From the cell containing the given text, extract its center point as [x, y] coordinate. 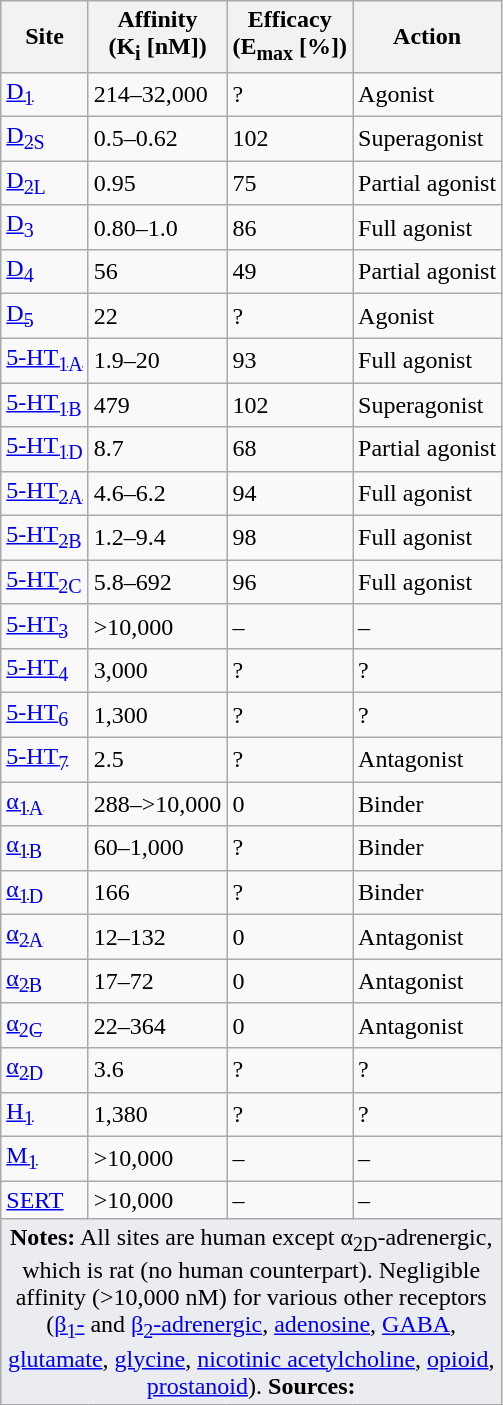
Affinity(Ki [nM]) [158, 36]
Efficacy(Emax [%]) [290, 36]
479 [158, 404]
5-HT3 [44, 626]
68 [290, 449]
5-HT1A [44, 360]
0.95 [158, 183]
75 [290, 183]
22 [158, 316]
60–1,000 [158, 848]
49 [290, 271]
M1 [44, 1158]
2.5 [158, 759]
1.2–9.4 [158, 538]
5-HT1B [44, 404]
D5 [44, 316]
3.6 [158, 1070]
0.80–1.0 [158, 227]
5-HT4 [44, 671]
5-HT6 [44, 715]
α2B [44, 981]
5-HT2A [44, 493]
Action [428, 36]
D2S [44, 138]
α1B [44, 848]
288–>10,000 [158, 804]
α1A [44, 804]
94 [290, 493]
214–32,000 [158, 94]
86 [290, 227]
5-HT7 [44, 759]
5.8–692 [158, 582]
0.5–0.62 [158, 138]
98 [290, 538]
5-HT2B [44, 538]
1,300 [158, 715]
α2C [44, 1025]
D1 [44, 94]
8.7 [158, 449]
α2D [44, 1070]
166 [158, 892]
12–132 [158, 937]
17–72 [158, 981]
α2A [44, 937]
1,380 [158, 1114]
H1 [44, 1114]
D4 [44, 271]
93 [290, 360]
D2L [44, 183]
Site [44, 36]
3,000 [158, 671]
4.6–6.2 [158, 493]
56 [158, 271]
22–364 [158, 1025]
5-HT1D [44, 449]
1.9–20 [158, 360]
D3 [44, 227]
α1D [44, 892]
SERT [44, 1200]
5-HT2C [44, 582]
96 [290, 582]
